Find where the given text appears and provide that cell's center as [X, Y] coordinate. 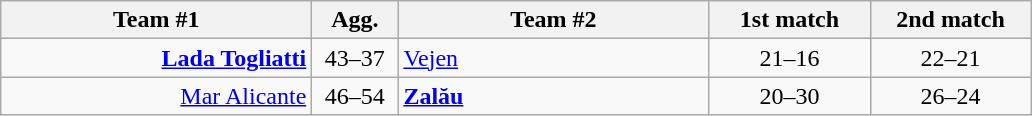
Team #1 [156, 20]
26–24 [950, 96]
Lada Togliatti [156, 58]
43–37 [355, 58]
Team #2 [554, 20]
Zalău [554, 96]
20–30 [790, 96]
Agg. [355, 20]
21–16 [790, 58]
Vejen [554, 58]
46–54 [355, 96]
2nd match [950, 20]
22–21 [950, 58]
1st match [790, 20]
Mar Alicante [156, 96]
